Return the [x, y] coordinate for the center point of the cell that contains the specified text.  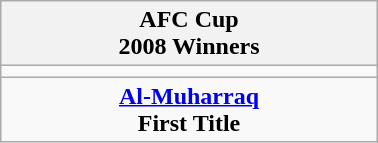
Al-MuharraqFirst Title [189, 110]
AFC Cup 2008 Winners [189, 34]
